For the text-containing cell, return its midpoint in [X, Y] coordinate format. 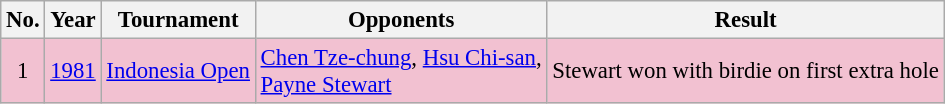
Stewart won with birdie on first extra hole [746, 72]
Result [746, 20]
Indonesia Open [178, 72]
Year [73, 20]
1 [23, 72]
Chen Tze-chung, Hsu Chi-san, Payne Stewart [401, 72]
Opponents [401, 20]
No. [23, 20]
Tournament [178, 20]
1981 [73, 72]
